Locate the cell with the specified text and output its (x, y) center coordinate. 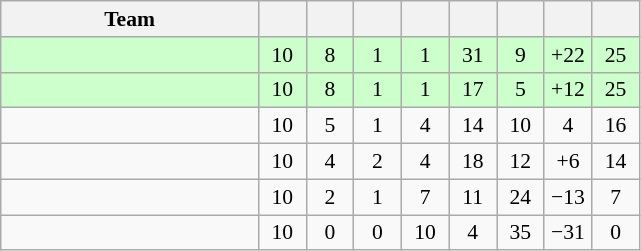
24 (520, 197)
−13 (568, 197)
Team (130, 19)
17 (473, 90)
−31 (568, 233)
+6 (568, 162)
18 (473, 162)
+22 (568, 55)
31 (473, 55)
12 (520, 162)
9 (520, 55)
+12 (568, 90)
35 (520, 233)
11 (473, 197)
16 (616, 126)
